Find where the given text appears and provide that cell's center as (X, Y) coordinate. 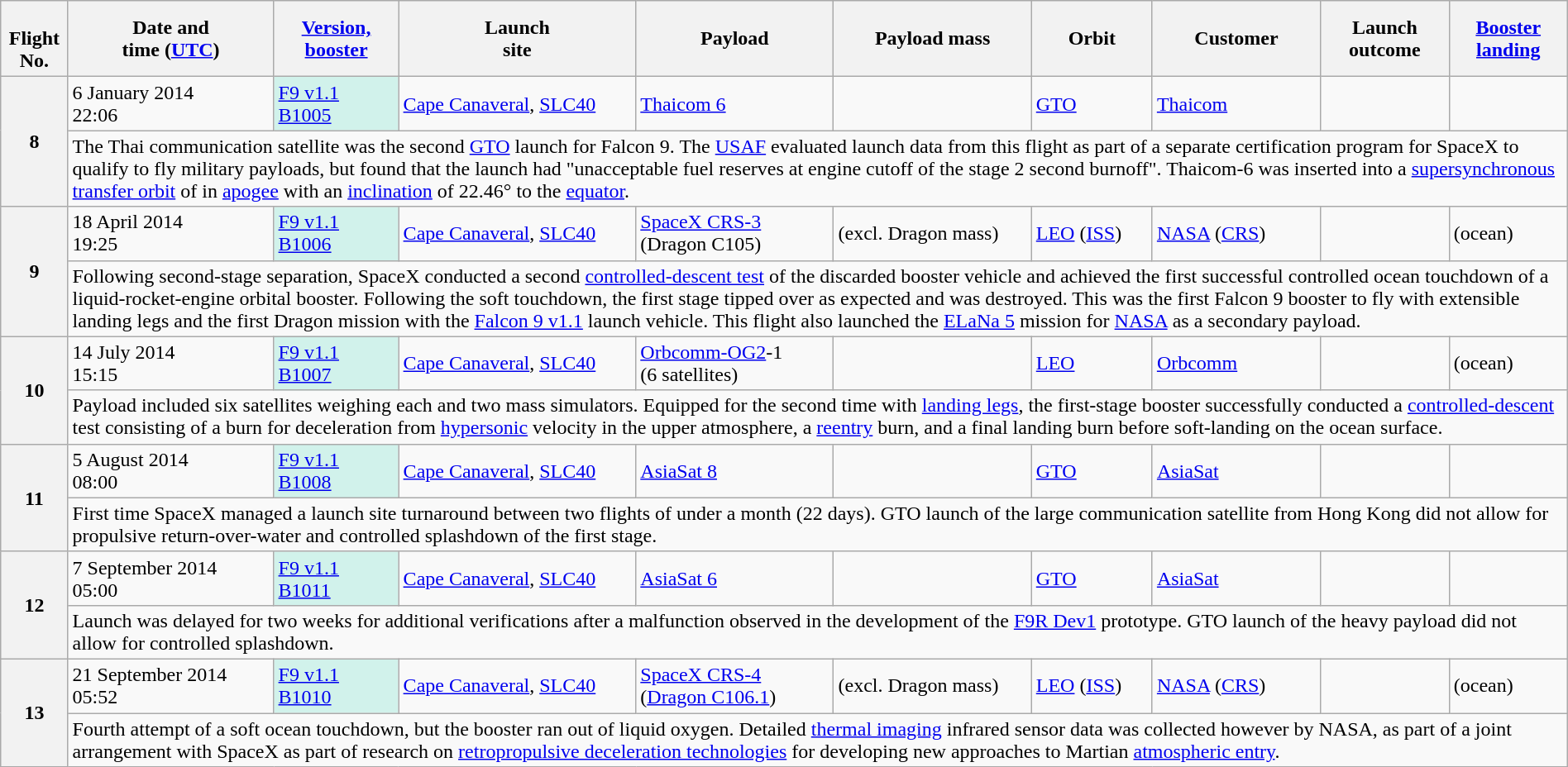
F9 v1.1B1007 (336, 364)
Date andtime (UTC) (170, 39)
SpaceX CRS-4(Dragon C106.1) (734, 686)
F9 v1.1B1005 (336, 104)
F9 v1.1B1006 (336, 233)
8 (35, 142)
13 (35, 712)
Launchsite (518, 39)
Payload mass (933, 39)
11 (35, 498)
AsiaSat 8 (734, 471)
6 January 201422:06 (170, 104)
F9 v1.1B1011 (336, 579)
12 (35, 605)
Thaicom (1236, 104)
21 September 201405:52 (170, 686)
Payload (734, 39)
F9 v1.1B1008 (336, 471)
Customer (1236, 39)
LEO (1092, 364)
Boosterlanding (1508, 39)
18 April 201419:25 (170, 233)
14 July 201415:15 (170, 364)
SpaceX CRS-3(Dragon C105) (734, 233)
Orbcomm-OG2-1(6 satellites) (734, 364)
Orbcomm (1236, 364)
9 (35, 271)
Orbit (1092, 39)
Launchoutcome (1385, 39)
AsiaSat 6 (734, 579)
10 (35, 390)
7 September 201405:00 (170, 579)
5 August 201408:00 (170, 471)
F9 v1.1B1010 (336, 686)
Thaicom 6 (734, 104)
Version,booster (336, 39)
Flight No. (35, 39)
